Determine the [X, Y] coordinate at the center of the cell enclosing the given text.  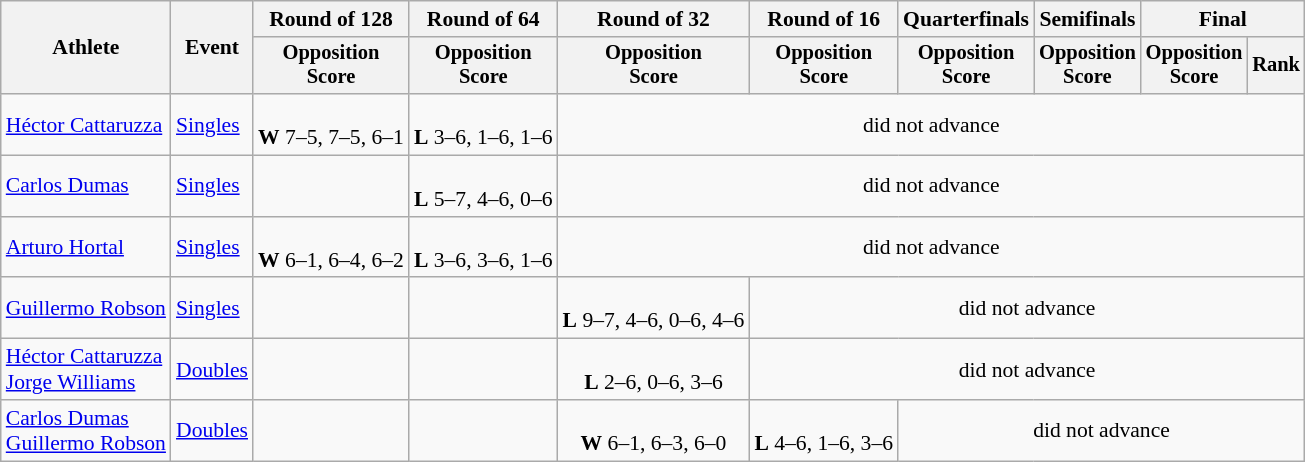
Héctor Cattaruzza Jorge Williams [86, 370]
L 5–7, 4–6, 0–6 [484, 186]
W 7–5, 7–5, 6–1 [331, 124]
Event [212, 48]
Arturo Hortal [86, 248]
L 2–6, 0–6, 3–6 [654, 370]
L 4–6, 1–6, 3–6 [824, 430]
Rank [1276, 66]
Semifinals [1088, 19]
Athlete [86, 48]
Round of 16 [824, 19]
Final [1223, 19]
Round of 64 [484, 19]
L 3–6, 1–6, 1–6 [484, 124]
L 9–7, 4–6, 0–6, 4–6 [654, 308]
W 6–1, 6–4, 6–2 [331, 248]
Carlos Dumas [86, 186]
Quarterfinals [966, 19]
L 3–6, 3–6, 1–6 [484, 248]
Carlos Dumas Guillermo Robson [86, 430]
W 6–1, 6–3, 6–0 [654, 430]
Héctor Cattaruzza [86, 124]
Round of 128 [331, 19]
Round of 32 [654, 19]
Guillermo Robson [86, 308]
